Capture the cell that displays the provided text and extract its (x, y) central coordinate. 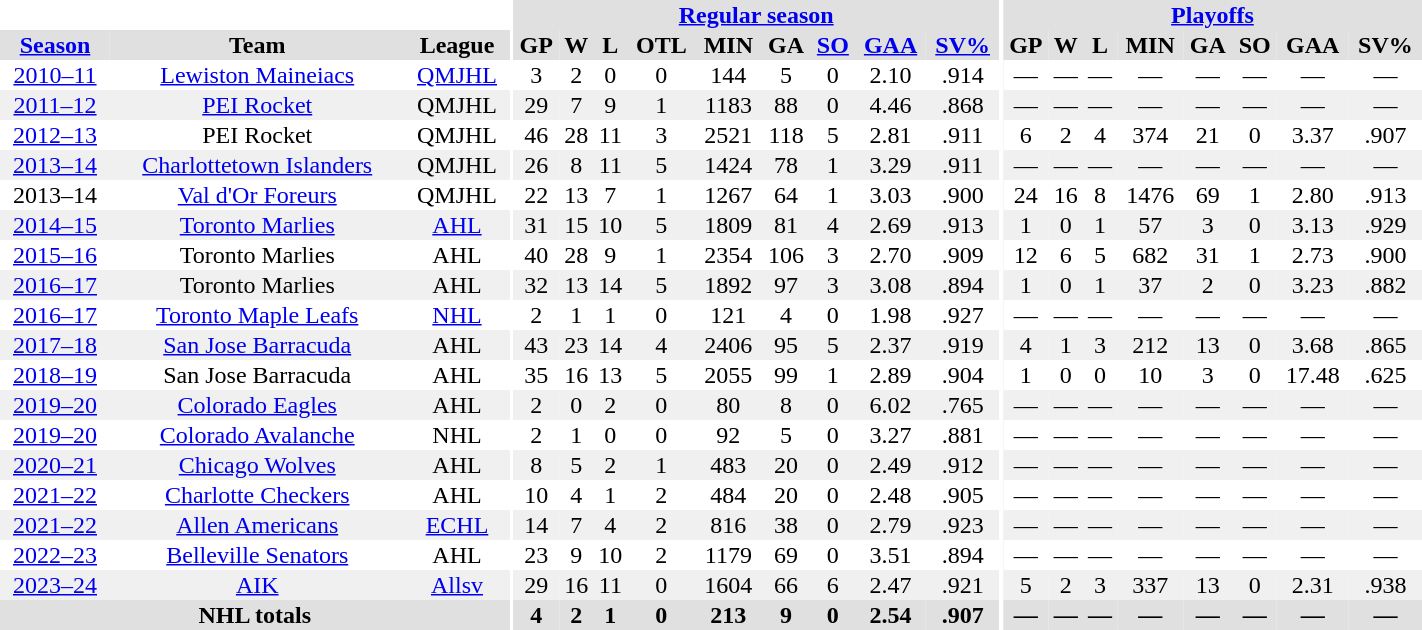
2.47 (890, 585)
43 (536, 345)
35 (536, 375)
144 (728, 75)
46 (536, 135)
483 (728, 465)
.905 (962, 495)
.882 (1386, 285)
ECHL (458, 525)
6.02 (890, 405)
37 (1150, 285)
.865 (1386, 345)
.923 (962, 525)
.904 (962, 375)
2.48 (890, 495)
3.68 (1313, 345)
OTL (661, 45)
3.27 (890, 435)
2.80 (1313, 195)
57 (1150, 225)
Charlotte Checkers (258, 495)
2017–18 (55, 345)
2023–24 (55, 585)
21 (1208, 135)
1892 (728, 285)
Colorado Avalanche (258, 435)
Colorado Eagles (258, 405)
97 (786, 285)
Season (55, 45)
212 (1150, 345)
2.79 (890, 525)
AIK (258, 585)
2.10 (890, 75)
80 (728, 405)
38 (786, 525)
Playoffs (1212, 15)
Team (258, 45)
Val d'Or Foreurs (258, 195)
374 (1150, 135)
78 (786, 165)
.927 (962, 315)
2015–16 (55, 255)
88 (786, 105)
2.31 (1313, 585)
92 (728, 435)
682 (1150, 255)
3.08 (890, 285)
2010–11 (55, 75)
40 (536, 255)
337 (1150, 585)
2020–21 (55, 465)
NHL totals (254, 615)
2.37 (890, 345)
2022–23 (55, 555)
66 (786, 585)
121 (728, 315)
2.81 (890, 135)
4.46 (890, 105)
.921 (962, 585)
League (458, 45)
2406 (728, 345)
32 (536, 285)
Charlottetown Islanders (258, 165)
.919 (962, 345)
118 (786, 135)
2.49 (890, 465)
.765 (962, 405)
1179 (728, 555)
2012–13 (55, 135)
.912 (962, 465)
2.73 (1313, 255)
2018–19 (55, 375)
.909 (962, 255)
3.29 (890, 165)
2.89 (890, 375)
22 (536, 195)
1183 (728, 105)
.868 (962, 105)
Allsv (458, 585)
81 (786, 225)
26 (536, 165)
.881 (962, 435)
1604 (728, 585)
99 (786, 375)
95 (786, 345)
1424 (728, 165)
.938 (1386, 585)
2.69 (890, 225)
1476 (1150, 195)
1.98 (890, 315)
2014–15 (55, 225)
Toronto Maple Leafs (258, 315)
3.13 (1313, 225)
1809 (728, 225)
484 (728, 495)
Allen Americans (258, 525)
Belleville Senators (258, 555)
2.54 (890, 615)
2011–12 (55, 105)
.914 (962, 75)
213 (728, 615)
2055 (728, 375)
3.37 (1313, 135)
Chicago Wolves (258, 465)
.929 (1386, 225)
2521 (728, 135)
24 (1026, 195)
816 (728, 525)
15 (576, 225)
Lewiston Maineiacs (258, 75)
3.51 (890, 555)
106 (786, 255)
.625 (1386, 375)
1267 (728, 195)
64 (786, 195)
2354 (728, 255)
2.70 (890, 255)
12 (1026, 255)
Regular season (756, 15)
3.23 (1313, 285)
17.48 (1313, 375)
3.03 (890, 195)
